Extract the [X, Y] coordinate from the center of the cell holding the provided text.  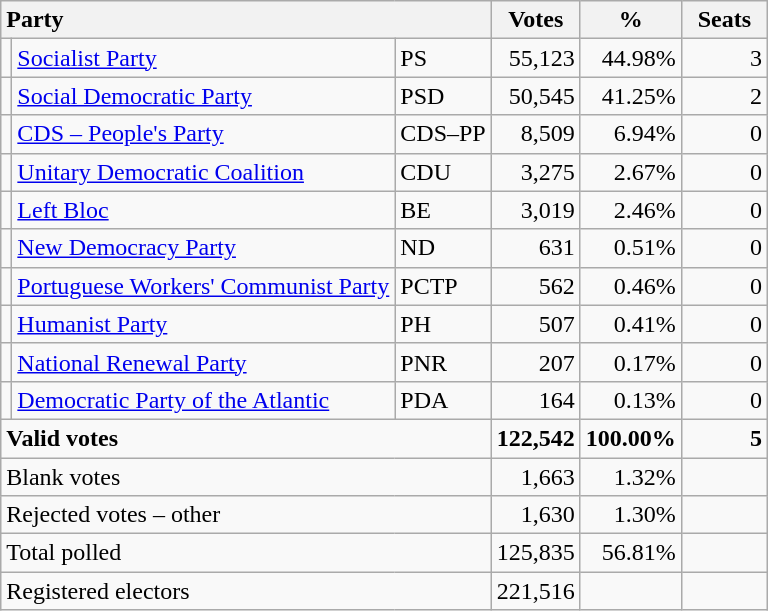
Socialist Party [204, 58]
56.81% [630, 553]
0.51% [630, 248]
BE [443, 210]
100.00% [630, 438]
3,275 [536, 172]
122,542 [536, 438]
Party [246, 20]
New Democracy Party [204, 248]
2.67% [630, 172]
0.46% [630, 286]
3,019 [536, 210]
PDA [443, 400]
Democratic Party of the Atlantic [204, 400]
Seats [724, 20]
Rejected votes – other [246, 515]
1,630 [536, 515]
1.30% [630, 515]
Total polled [246, 553]
50,545 [536, 96]
41.25% [630, 96]
221,516 [536, 591]
164 [536, 400]
Registered electors [246, 591]
Unitary Democratic Coalition [204, 172]
8,509 [536, 134]
CDS – People's Party [204, 134]
PSD [443, 96]
National Renewal Party [204, 362]
Blank votes [246, 477]
Left Bloc [204, 210]
125,835 [536, 553]
PNR [443, 362]
507 [536, 324]
3 [724, 58]
PCTP [443, 286]
CDU [443, 172]
2.46% [630, 210]
ND [443, 248]
207 [536, 362]
1,663 [536, 477]
CDS–PP [443, 134]
2 [724, 96]
5 [724, 438]
0.41% [630, 324]
Social Democratic Party [204, 96]
Votes [536, 20]
PS [443, 58]
562 [536, 286]
1.32% [630, 477]
44.98% [630, 58]
Humanist Party [204, 324]
PH [443, 324]
% [630, 20]
0.17% [630, 362]
Valid votes [246, 438]
55,123 [536, 58]
Portuguese Workers' Communist Party [204, 286]
0.13% [630, 400]
6.94% [630, 134]
631 [536, 248]
